Find where the given text appears and provide that cell's center as (x, y) coordinate. 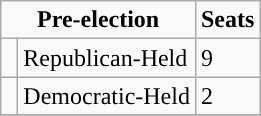
Republican-Held (107, 58)
9 (227, 58)
Democratic-Held (107, 96)
Seats (227, 20)
2 (227, 96)
Pre-election (98, 20)
